Provide the [x, y] coordinate of the cell's center where the given text is located.  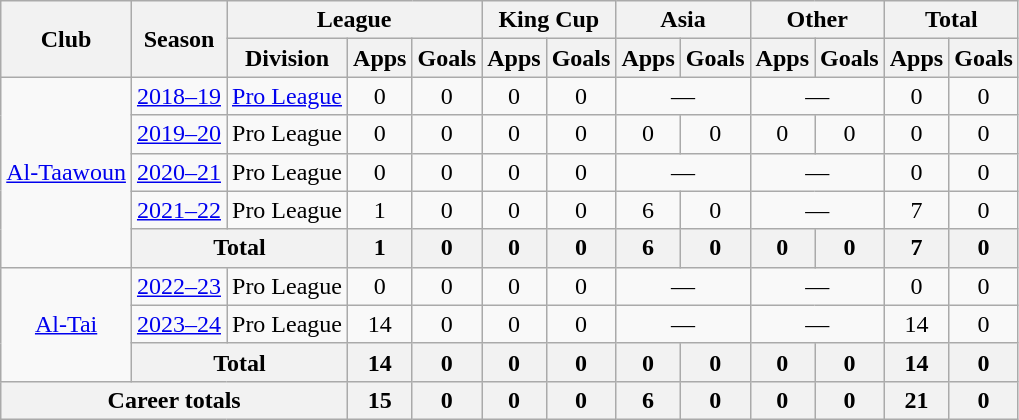
2022–23 [178, 286]
Career totals [174, 400]
2021–22 [178, 210]
Other [817, 20]
21 [916, 400]
Season [178, 39]
Al-Tai [66, 324]
2020–21 [178, 172]
King Cup [549, 20]
2019–20 [178, 134]
Asia [683, 20]
2018–19 [178, 96]
Division [286, 58]
15 [380, 400]
Club [66, 39]
League [354, 20]
2023–24 [178, 324]
Al-Taawoun [66, 172]
